Scan for the cell matching the given text and deliver its (x, y) coordinate at center. 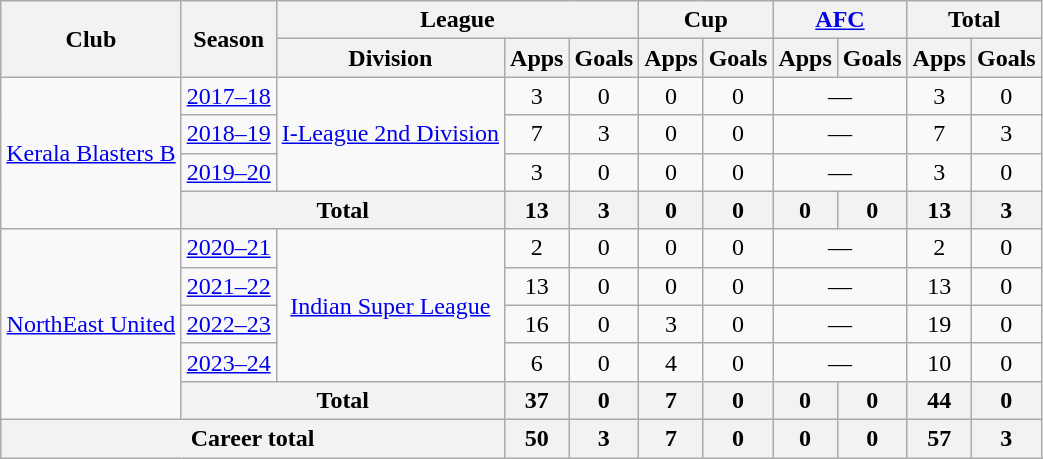
50 (537, 438)
Cup (706, 20)
44 (939, 400)
2019–20 (228, 172)
10 (939, 362)
League (458, 20)
2020–21 (228, 248)
AFC (840, 20)
Kerala Blasters B (91, 153)
I-League 2nd Division (390, 134)
57 (939, 438)
2022–23 (228, 324)
Season (228, 39)
NorthEast United (91, 324)
6 (537, 362)
Indian Super League (390, 305)
4 (671, 362)
19 (939, 324)
Career total (253, 438)
2021–22 (228, 286)
2018–19 (228, 134)
16 (537, 324)
Club (91, 39)
Division (390, 58)
2023–24 (228, 362)
37 (537, 400)
2017–18 (228, 96)
